Return [x, y] of the center of cell containing provided text 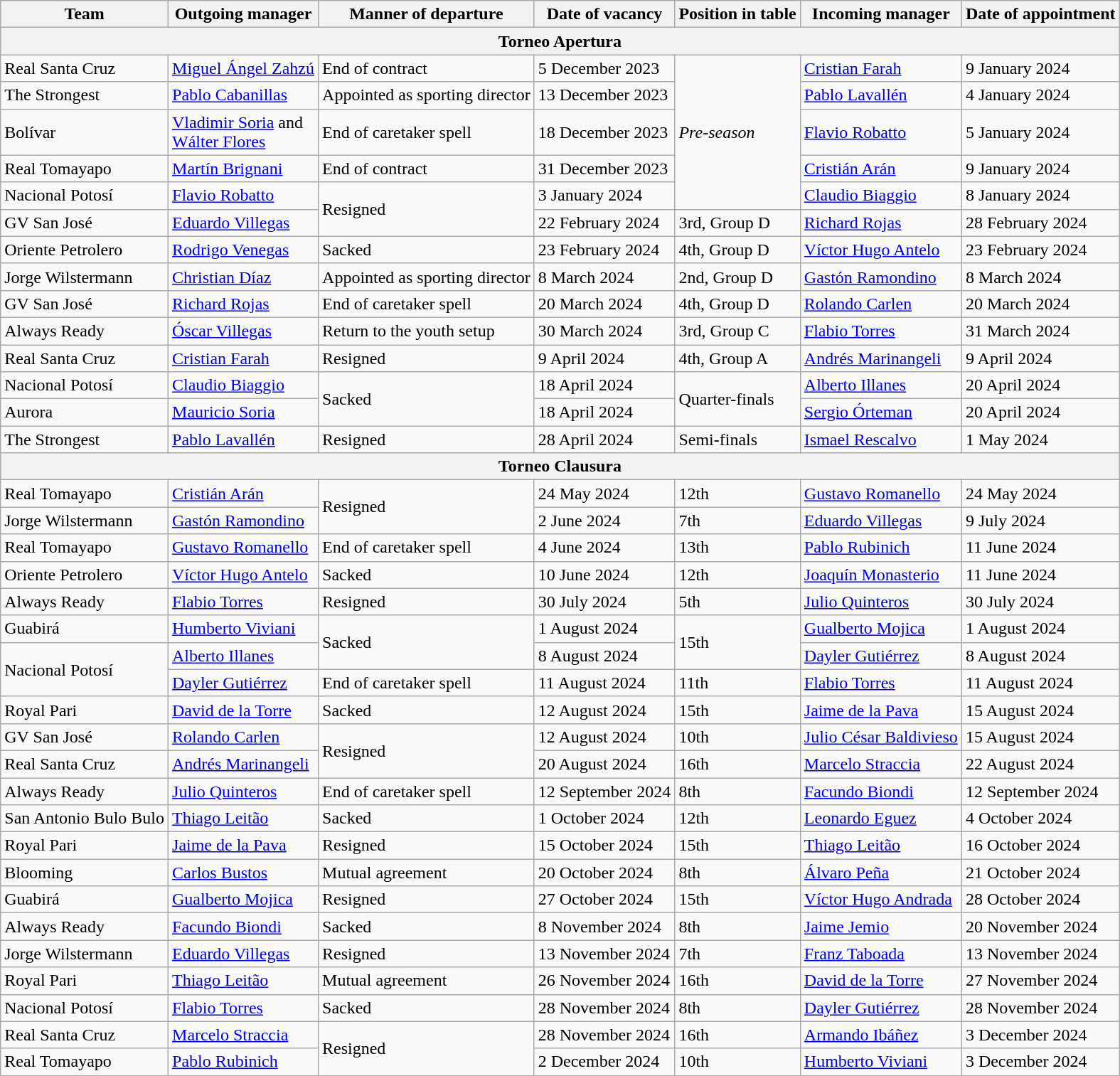
Jaime Jemio [880, 927]
Armando Ibáñez [880, 1035]
20 August 2024 [604, 764]
8 November 2024 [604, 927]
Bolívar [85, 132]
Joaquín Monasterio [880, 575]
13th [737, 548]
31 December 2023 [604, 169]
Leonardo Eguez [880, 819]
Rodrigo Venegas [243, 250]
2 December 2024 [604, 1062]
Franz Taboada [880, 954]
27 October 2024 [604, 900]
Date of vacancy [604, 14]
26 November 2024 [604, 981]
22 August 2024 [1040, 764]
11th [737, 683]
4 January 2024 [1040, 95]
5th [737, 602]
16 October 2024 [1040, 846]
20 October 2024 [604, 873]
13 December 2023 [604, 95]
Quarter-finals [737, 399]
Sergio Órteman [880, 412]
Miguel Ángel Zahzú [243, 68]
Blooming [85, 873]
Mauricio Soria [243, 412]
5 January 2024 [1040, 132]
Team [85, 14]
Christian Díaz [243, 277]
4 June 2024 [604, 548]
20 November 2024 [1040, 927]
30 March 2024 [604, 331]
10 June 2024 [604, 575]
Carlos Bustos [243, 873]
Outgoing manager [243, 14]
15 October 2024 [604, 846]
28 February 2024 [1040, 223]
31 March 2024 [1040, 331]
5 December 2023 [604, 68]
8 January 2024 [1040, 196]
Víctor Hugo Andrada [880, 900]
Manner of departure [427, 14]
1 October 2024 [604, 819]
Vladimir Soria and Wálter Flores [243, 132]
Incoming manager [880, 14]
2nd, Group D [737, 277]
2 June 2024 [604, 521]
3rd, Group D [737, 223]
Martín Brignani [243, 169]
4th, Group A [737, 358]
Date of appointment [1040, 14]
3rd, Group C [737, 331]
Position in table [737, 14]
28 October 2024 [1040, 900]
Semi-finals [737, 440]
21 October 2024 [1040, 873]
Return to the youth setup [427, 331]
Pablo Cabanillas [243, 95]
Aurora [85, 412]
3 January 2024 [604, 196]
9 July 2024 [1040, 521]
Pre-season [737, 132]
Ismael Rescalvo [880, 440]
Torneo Apertura [560, 41]
Álvaro Peña [880, 873]
Torneo Clausura [560, 467]
San Antonio Bulo Bulo [85, 819]
28 April 2024 [604, 440]
Óscar Villegas [243, 331]
18 December 2023 [604, 132]
1 May 2024 [1040, 440]
22 February 2024 [604, 223]
Julio César Baldivieso [880, 737]
4 October 2024 [1040, 819]
27 November 2024 [1040, 981]
